Locate the cell with the specified text and output its (x, y) center coordinate. 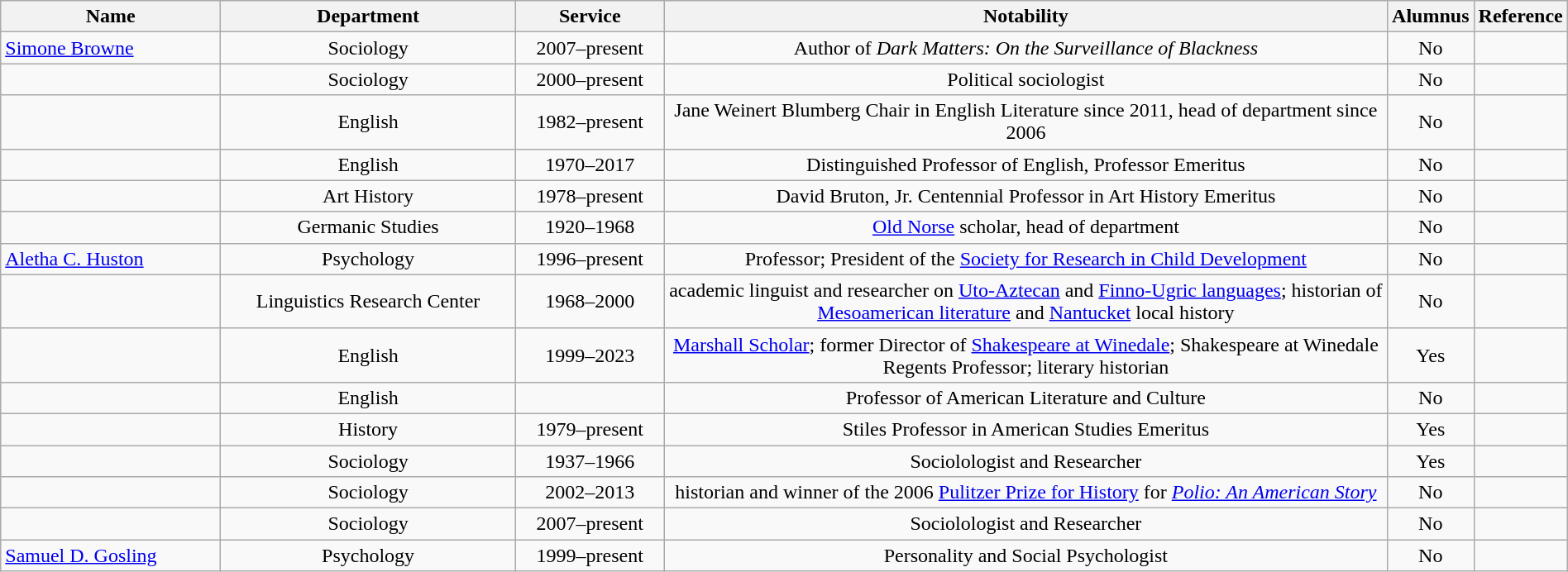
Simone Browne (111, 48)
Alumnus (1431, 17)
1999–2023 (590, 355)
historian and winner of the 2006 Pulitzer Prize for History for Polio: An American Story (1025, 493)
David Bruton, Jr. Centennial Professor in Art History Emeritus (1025, 196)
Personality and Social Psychologist (1025, 555)
Reference (1520, 17)
2000–present (590, 79)
Service (590, 17)
Aletha C. Huston (111, 259)
academic linguist and researcher on Uto-Aztecan and Finno-Ugric languages; historian of Mesoamerican literature and Nantucket local history (1025, 301)
Old Norse scholar, head of department (1025, 227)
Art History (369, 196)
Germanic Studies (369, 227)
History (369, 429)
Notability (1025, 17)
Linguistics Research Center (369, 301)
Stiles Professor in American Studies Emeritus (1025, 429)
1937–1966 (590, 460)
1970–2017 (590, 164)
1999–present (590, 555)
Name (111, 17)
Professor of American Literature and Culture (1025, 398)
Distinguished Professor of English, Professor Emeritus (1025, 164)
1978–present (590, 196)
1996–present (590, 259)
1982–present (590, 122)
Professor; President of the Society for Research in Child Development (1025, 259)
Political sociologist (1025, 79)
Jane Weinert Blumberg Chair in English Literature since 2011, head of department since 2006 (1025, 122)
1920–1968 (590, 227)
1968–2000 (590, 301)
Author of Dark Matters: On the Surveillance of Blackness (1025, 48)
2002–2013 (590, 493)
1979–present (590, 429)
Marshall Scholar; former Director of Shakespeare at Winedale; Shakespeare at Winedale Regents Professor; literary historian (1025, 355)
Samuel D. Gosling (111, 555)
Department (369, 17)
